Identify which cell holds the provided text, then report its (X, Y) central coordinate. 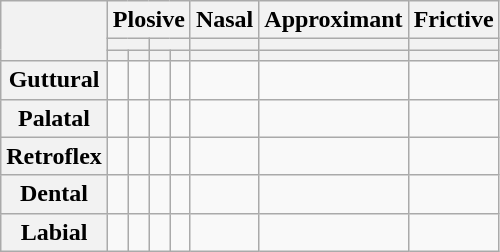
Retroflex (54, 156)
Labial (54, 232)
Nasal (224, 20)
Frictive (454, 20)
Approximant (334, 20)
Plosive (148, 20)
Dental (54, 194)
Palatal (54, 118)
Guttural (54, 80)
